Detect which cell encompasses the target text, then output its (x, y) center coordinate. 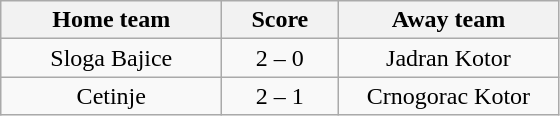
2 – 0 (280, 58)
Cetinje (112, 96)
Jadran Kotor (448, 58)
Sloga Bajice (112, 58)
Away team (448, 20)
Home team (112, 20)
Crnogorac Kotor (448, 96)
Score (280, 20)
2 – 1 (280, 96)
